Identify which cell holds the provided text, then report its [x, y] central coordinate. 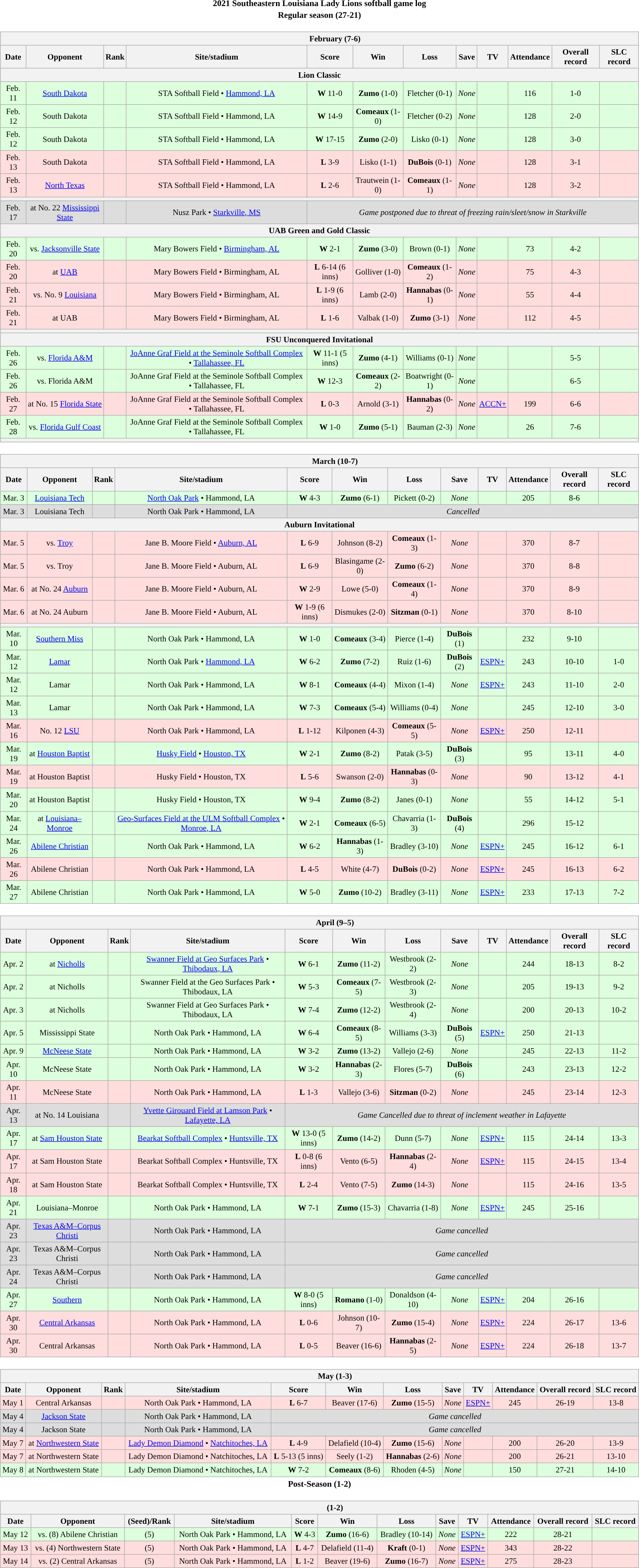
Lisko (1-1) [378, 163]
23-14 [574, 1092]
Zumo (11-2) [359, 964]
L 4-9 [299, 1443]
13-7 [619, 1346]
Zumo (1-0) [378, 93]
DuBois (5) [460, 1032]
Apr. 10 [14, 1070]
27-21 [565, 1470]
Johnson (8-2) [360, 543]
(Seed)/Rank [149, 1521]
14-12 [574, 800]
W 11-0 [330, 93]
6-6 [576, 404]
Beaver (16-6) [359, 1346]
DuBois (1) [460, 639]
4-0 [619, 754]
Fletcher (0-2) [430, 116]
Apr. 21 [14, 1207]
5-5 [576, 358]
Williams (0-4) [414, 708]
W 7-1 [309, 1207]
11-2 [619, 1051]
Patak (3-5) [414, 754]
Mar. 13 [14, 708]
Cancelled [463, 511]
L 0-3 [330, 404]
Mar. 24 [14, 823]
Sitzman (0-2) [413, 1092]
L 0-5 [309, 1346]
12-10 [574, 708]
26-21 [565, 1456]
13-9 [616, 1443]
at No. 22 Mississippi State [65, 212]
Comeaux (1-1) [430, 185]
13-8 [616, 1403]
Geo-Surfaces Field at the ULM Softball Complex • Monroe, LA [201, 823]
8-9 [574, 589]
8-2 [619, 964]
May (1-3) [319, 1376]
L 1-6 [330, 318]
28-22 [563, 1548]
at Louisiana–Monroe [60, 823]
Feb. 28 [13, 427]
Comeaux (5-5) [414, 731]
Feb. 17 [13, 212]
19-13 [574, 987]
Nusz Park • Starkville, MS [216, 212]
Lowe (5-0) [360, 589]
May 8 [13, 1470]
Hannabas (1-3) [360, 846]
10-10 [574, 662]
Chavarria (1-3) [414, 823]
4-2 [576, 249]
ACCN+ [493, 404]
L 4-5 [310, 869]
W 7-2 [299, 1470]
No. 12 LSU [60, 731]
21-13 [574, 1032]
Comeaux (2-2) [378, 381]
10-2 [619, 1010]
Apr. 9 [14, 1051]
275 [511, 1561]
Zumo (15-3) [359, 1207]
W 14-9 [330, 116]
150 [515, 1470]
W 7-4 [309, 1010]
Dunn (5-7) [413, 1138]
4-5 [576, 318]
DuBois (0-2) [414, 869]
vs. (4) Northwestern State [78, 1548]
Zumo (3-0) [378, 249]
Zumo (7-2) [360, 662]
28-21 [563, 1534]
13-3 [619, 1138]
Hannabas (0-1) [430, 294]
Vallejo (3-6) [359, 1092]
Beaver (17-6) [354, 1403]
W 12-3 [330, 381]
Comeaux (6-5) [360, 823]
12-2 [619, 1070]
Southern Miss [60, 639]
Game Cancelled due to threat of inclement weather in Lafayette [462, 1115]
4-4 [576, 294]
Williams (3-3) [413, 1032]
Southern [67, 1299]
Ruiz (1-6) [414, 662]
Zumo (14-2) [359, 1138]
L 6-14 (6 inns) [330, 272]
L 1-3 [309, 1092]
Johnson (10-7) [359, 1323]
Auburn Invitational [319, 524]
Arnold (3-1) [378, 404]
White (4-7) [360, 869]
W 13-0 (5 inns) [309, 1138]
28-23 [563, 1561]
8-6 [574, 498]
26-16 [574, 1299]
Swanner Field at the Geo Surfaces Park • Thibodaux, LA [208, 987]
L 6-7 [299, 1403]
5-1 [619, 800]
May 13 [16, 1548]
Westbrook (2-3) [413, 987]
296 [528, 823]
Zumo (15-4) [413, 1323]
11-10 [574, 685]
L 1-9 (6 inns) [330, 294]
Williams (0-1) [430, 358]
8-10 [574, 612]
Comeaux (3-4) [360, 639]
W 2-9 [310, 589]
Vento (6-5) [359, 1162]
Lamb (2-0) [378, 294]
UAB Green and Gold Classic [319, 230]
26-18 [574, 1346]
12-11 [574, 731]
4-3 [576, 272]
Zumo (16-7) [407, 1561]
Zumo (2-0) [378, 139]
Lisko (0-1) [430, 139]
12-3 [619, 1092]
at No. 14 Louisiana [67, 1115]
Bradley (3-10) [414, 846]
15-12 [574, 823]
Zumo (6-1) [360, 498]
Comeaux (1-0) [378, 116]
Golliver (1-0) [378, 272]
vs. No. 9 Louisiana [65, 294]
W 8-1 [310, 685]
Janes (0-1) [414, 800]
W 5-3 [309, 987]
Zumo (4-1) [378, 358]
L 5-6 [310, 777]
L 0-8 (6 inns) [309, 1162]
W 1-9 (6 inns) [310, 612]
W 11-1 (5 inns) [330, 358]
Feb. 11 [13, 93]
4-1 [619, 777]
13-6 [619, 1323]
North Texas [65, 185]
Bradley (10-14) [407, 1534]
Trautwein (1-0) [378, 185]
Game postponed due to threat of freezing rain/sleet/snow in Starkville [473, 212]
17-13 [574, 892]
W 9-4 [310, 800]
W 8-0 (5 inns) [309, 1299]
May 12 [16, 1534]
Mar. 20 [14, 800]
W 6-4 [309, 1032]
13-5 [619, 1184]
Mixon (1-4) [414, 685]
20-13 [574, 1010]
Yvette Girouard Field at Lamson Park • Lafayette, LA [208, 1115]
Bradley (3-11) [414, 892]
L 1-2 [305, 1561]
26-20 [565, 1443]
204 [528, 1299]
L 2-4 [309, 1184]
9-2 [619, 987]
Beaver (19-6) [347, 1561]
at No. 15 Florida State [65, 404]
233 [528, 892]
DuBois (6) [460, 1070]
Zumo (15-6) [413, 1443]
112 [530, 318]
DuBois (3) [460, 754]
Comeaux (4-4) [360, 685]
18-13 [574, 964]
Seely (1-2) [354, 1456]
FSU Unconquered Invitational [319, 340]
13-11 [574, 754]
April (9–5) [319, 922]
Valbak (1-0) [378, 318]
Apr. 24 [14, 1276]
Hannabas (0-3) [414, 777]
95 [528, 754]
W 6-1 [309, 964]
Zumo (12-2) [359, 1010]
7-2 [619, 892]
Mar. 27 [14, 892]
Westbrook (2-2) [413, 964]
L 4-7 [305, 1548]
23-13 [574, 1070]
Delafield (10-4) [354, 1443]
February (7-6) [319, 39]
DuBois (2) [460, 662]
Chavarria (1-8) [413, 1207]
6-2 [619, 869]
Donaldson (4-10) [413, 1299]
7-6 [576, 427]
Fletcher (0-1) [430, 93]
vs. (2) Central Arkansas [78, 1561]
L 5-13 (5 inns) [299, 1456]
Swanson (2-0) [360, 777]
Bauman (2-3) [430, 427]
Comeaux (1-4) [414, 589]
16-12 [574, 846]
116 [530, 93]
13-12 [574, 777]
Dismukes (2-0) [360, 612]
13-4 [619, 1162]
24-15 [574, 1162]
22-13 [574, 1051]
Lion Classic [319, 75]
16-13 [574, 869]
Kraft (0-1) [407, 1548]
26 [530, 427]
L 1-12 [310, 731]
Zumo (3-1) [430, 318]
Zumo (15-5) [413, 1403]
May 1 [13, 1403]
73 [530, 249]
Hannabas (2-5) [413, 1346]
vs. Jacksonville State [65, 249]
Brown (0-1) [430, 249]
Hannabas (0-2) [430, 404]
Flores (5-7) [413, 1070]
Zumo (6-2) [414, 565]
Mar. 10 [14, 639]
Hannabas (2-4) [413, 1162]
Apr. 13 [14, 1115]
Vallejo (2-6) [413, 1051]
vs. (8) Abilene Christian [78, 1534]
222 [511, 1534]
Mississippi State [67, 1032]
26-19 [565, 1403]
W 5-0 [310, 892]
Zumo (10-2) [360, 892]
DuBois (0-1) [430, 163]
8-8 [574, 565]
Rhoden (4-5) [413, 1470]
Romano (1-0) [359, 1299]
Comeaux (8-6) [354, 1470]
343 [511, 1548]
75 [530, 272]
25-16 [574, 1207]
Vento (7-5) [359, 1184]
6-5 [576, 381]
90 [528, 777]
24-16 [574, 1184]
March (10-7) [319, 461]
W 7-3 [310, 708]
13-10 [616, 1456]
Zumo (5-1) [378, 427]
May 14 [16, 1561]
Blasingame (2-0) [360, 565]
Zumo (13-2) [359, 1051]
26-17 [574, 1323]
L 0-6 [309, 1323]
Westbrook (2-4) [413, 1010]
3-2 [576, 185]
Apr. 11 [14, 1092]
Sitzman (0-1) [414, 612]
L 3-9 [330, 163]
Pickett (0-2) [414, 498]
3-1 [576, 163]
Apr. 18 [14, 1184]
9-10 [574, 639]
Zumo (16-6) [347, 1534]
Comeaux (1-2) [430, 272]
vs. Florida Gulf Coast [65, 427]
Pierce (1-4) [414, 639]
Delafield (11-4) [347, 1548]
199 [530, 404]
Mar. 16 [14, 731]
24-14 [574, 1138]
Apr. 27 [14, 1299]
Louisiana–Monroe [67, 1207]
L 2-6 [330, 185]
Feb. 27 [13, 404]
Comeaux (5-4) [360, 708]
14-10 [616, 1470]
244 [528, 964]
W 17-15 [330, 139]
Hannabas (2-3) [359, 1070]
232 [528, 639]
Hannabas (2-6) [413, 1456]
Zumo (14-3) [413, 1184]
Comeaux (1-3) [414, 543]
(1-2) [319, 1507]
Comeaux (8-5) [359, 1032]
Apr. 3 [14, 1010]
Apr. 5 [14, 1032]
Boatwright (0-1) [430, 381]
DuBois (4) [460, 823]
Kilponen (4-3) [360, 731]
8-7 [574, 543]
Comeaux (7-5) [359, 987]
6-1 [619, 846]
